For the text-containing cell, return its midpoint in [X, Y] coordinate format. 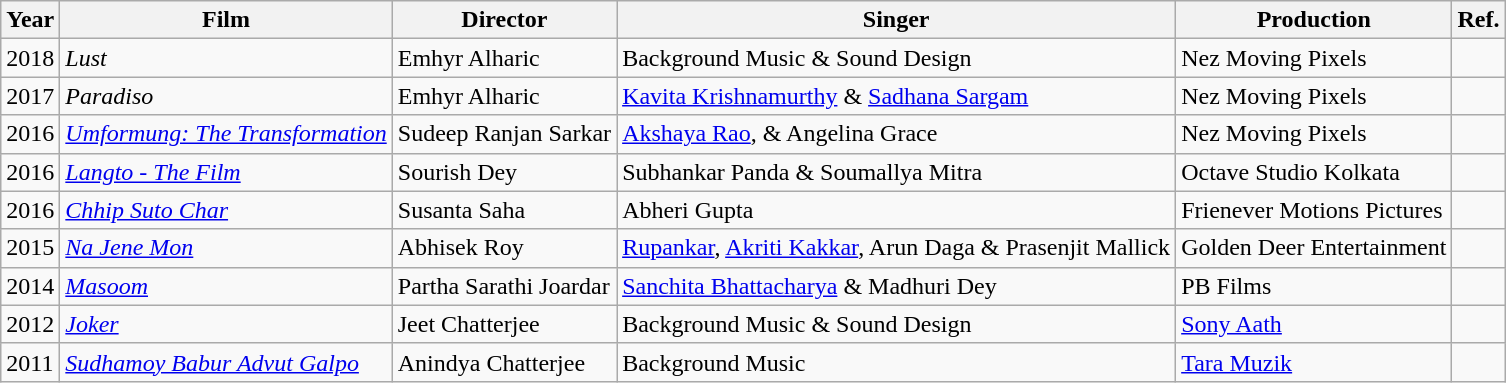
2018 [30, 58]
Abhisek Roy [504, 248]
Production [1314, 20]
Tara Muzik [1314, 362]
Ref. [1478, 20]
Abheri Gupta [896, 210]
Sudhamoy Babur Advut Galpo [226, 362]
Rupankar, Akriti Kakkar, Arun Daga & Prasenjit Mallick [896, 248]
Frienever Motions Pictures [1314, 210]
PB Films [1314, 286]
Na Jene Mon [226, 248]
2014 [30, 286]
Director [504, 20]
2015 [30, 248]
Singer [896, 20]
2017 [30, 96]
Golden Deer Entertainment [1314, 248]
Lust [226, 58]
Film [226, 20]
Sudeep Ranjan Sarkar [504, 134]
Umformung: The Transformation [226, 134]
Chhip Suto Char [226, 210]
Paradiso [226, 96]
Masoom [226, 286]
Kavita Krishnamurthy & Sadhana Sargam [896, 96]
Langto - The Film [226, 172]
Anindya Chatterjee [504, 362]
Sony Aath [1314, 324]
Sanchita Bhattacharya & Madhuri Dey [896, 286]
Susanta Saha [504, 210]
Year [30, 20]
2011 [30, 362]
Partha Sarathi Joardar [504, 286]
Akshaya Rao, & Angelina Grace [896, 134]
2012 [30, 324]
Sourish Dey [504, 172]
Background Music [896, 362]
Joker [226, 324]
Jeet Chatterjee [504, 324]
Octave Studio Kolkata [1314, 172]
Subhankar Panda & Soumallya Mitra [896, 172]
